Capture the cell that displays the provided text and extract its (X, Y) central coordinate. 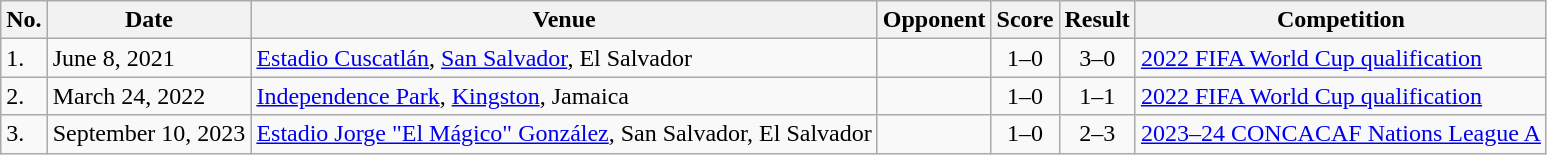
No. (24, 20)
1–1 (1097, 96)
3. (24, 134)
Estadio Cuscatlán, San Salvador, El Salvador (564, 58)
Result (1097, 20)
Date (149, 20)
2023–24 CONCACAF Nations League A (1340, 134)
September 10, 2023 (149, 134)
March 24, 2022 (149, 96)
2–3 (1097, 134)
Competition (1340, 20)
Score (1025, 20)
1. (24, 58)
2. (24, 96)
Opponent (934, 20)
Estadio Jorge "El Mágico" González, San Salvador, El Salvador (564, 134)
3–0 (1097, 58)
June 8, 2021 (149, 58)
Venue (564, 20)
Independence Park, Kingston, Jamaica (564, 96)
